Identify which cell holds the provided text, then report its (x, y) central coordinate. 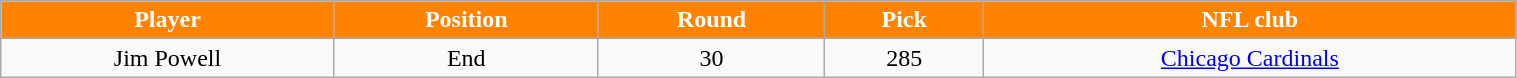
End (466, 58)
Round (712, 20)
Position (466, 20)
Pick (904, 20)
NFL club (1250, 20)
30 (712, 58)
Player (168, 20)
Chicago Cardinals (1250, 58)
Jim Powell (168, 58)
285 (904, 58)
